Identify which cell holds the provided text, then report its (X, Y) central coordinate. 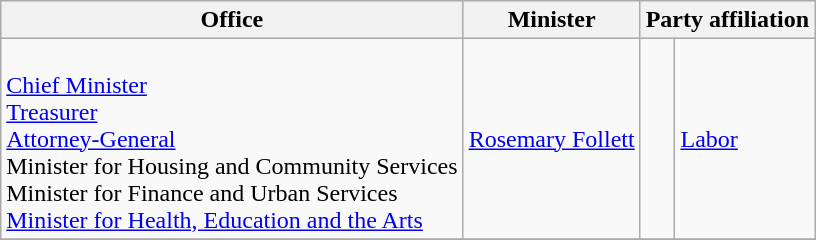
Rosemary Follett (552, 139)
Labor (745, 139)
Party affiliation (727, 20)
Minister (552, 20)
Office (232, 20)
